Capture the cell that displays the provided text and extract its [X, Y] central coordinate. 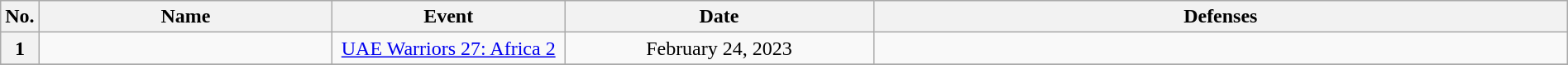
Event [448, 17]
UAE Warriors 27: Africa 2 [448, 48]
Defenses [1221, 17]
1 [20, 48]
No. [20, 17]
Date [719, 17]
February 24, 2023 [719, 48]
Name [185, 17]
